Identify which cell holds the provided text, then report its [X, Y] central coordinate. 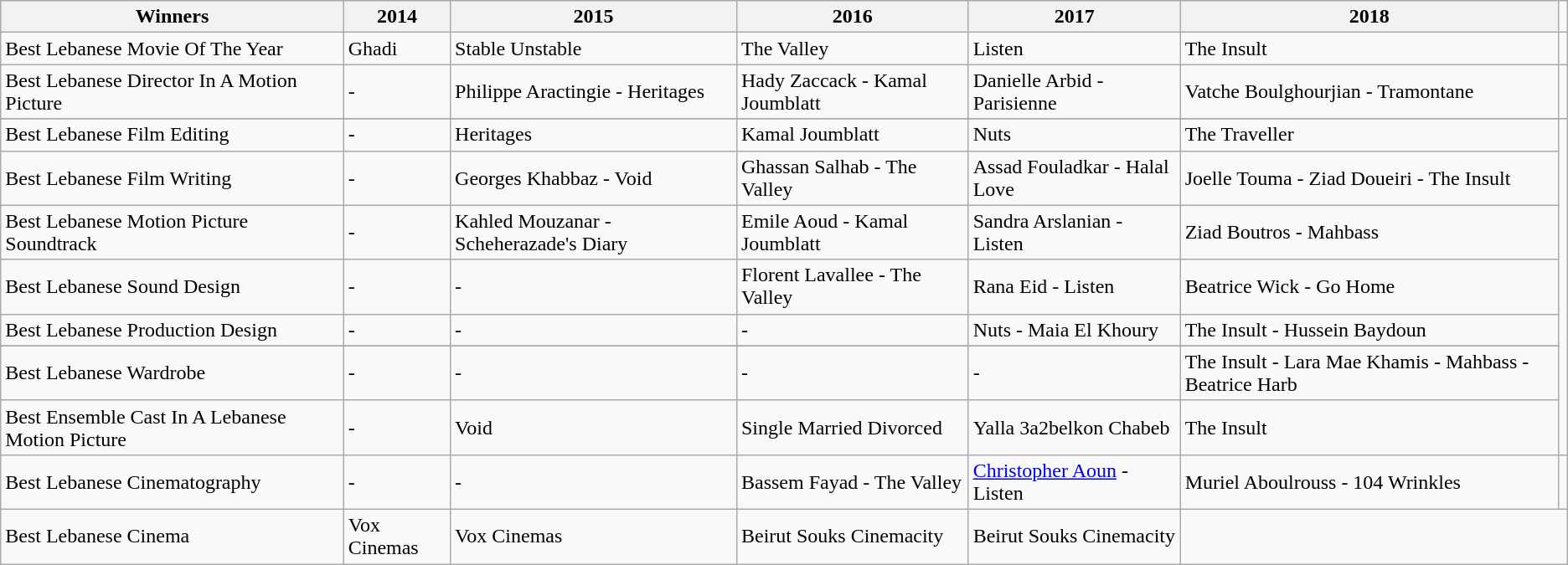
Bassem Fayad - The Valley [853, 482]
Best Lebanese Cinema [173, 536]
The Traveller [1369, 135]
The Insult - Hussein Baydoun [1369, 330]
Best Ensemble Cast In A Lebanese Motion Picture [173, 427]
Ghassan Salhab - The Valley [853, 177]
Winners [173, 17]
Beatrice Wick - Go Home [1369, 286]
Sandra Arslanian - Listen [1074, 233]
Best Lebanese Wardrobe [173, 373]
Best Lebanese Movie Of The Year [173, 49]
Rana Eid - Listen [1074, 286]
Ghadi [397, 49]
The Valley [853, 49]
2016 [853, 17]
2018 [1369, 17]
Best Lebanese Film Editing [173, 135]
Kahled Mouzanar - Scheherazade's Diary [594, 233]
Best Lebanese Director In A Motion Picture [173, 92]
Florent Lavallee - The Valley [853, 286]
Emile Aoud - Kamal Joumblatt [853, 233]
Listen [1074, 49]
Nuts - Maia El Khoury [1074, 330]
The Insult - Lara Mae Khamis - Mahbass - Beatrice Harb [1369, 373]
Vatche Boulghourjian - Tramontane [1369, 92]
Best Lebanese Motion Picture Soundtrack [173, 233]
Heritages [594, 135]
Void [594, 427]
Best Lebanese Film Writing [173, 177]
Christopher Aoun - Listen [1074, 482]
2015 [594, 17]
Kamal Joumblatt [853, 135]
Stable Unstable [594, 49]
Philippe Aractingie - Heritages [594, 92]
Hady Zaccack - Kamal Joumblatt [853, 92]
Yalla 3a2belkon Chabeb [1074, 427]
Georges Khabbaz - Void [594, 177]
Nuts [1074, 135]
Joelle Touma - Ziad Doueiri - The Insult [1369, 177]
Assad Fouladkar - Halal Love [1074, 177]
Best Lebanese Sound Design [173, 286]
2014 [397, 17]
Muriel Aboulrouss - 104 Wrinkles [1369, 482]
Single Married Divorced [853, 427]
Ziad Boutros - Mahbass [1369, 233]
Danielle Arbid - Parisienne [1074, 92]
Best Lebanese Cinematography [173, 482]
2017 [1074, 17]
Best Lebanese Production Design [173, 330]
